Locate the cell with the specified text and output its (x, y) center coordinate. 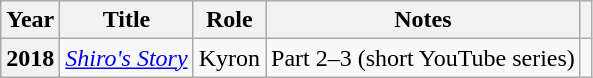
Shiro's Story (126, 58)
Kyron (229, 58)
Part 2–3 (short YouTube series) (424, 58)
2018 (30, 58)
Role (229, 20)
Title (126, 20)
Year (30, 20)
Notes (424, 20)
